From the cell containing the given text, extract its center point as (X, Y) coordinate. 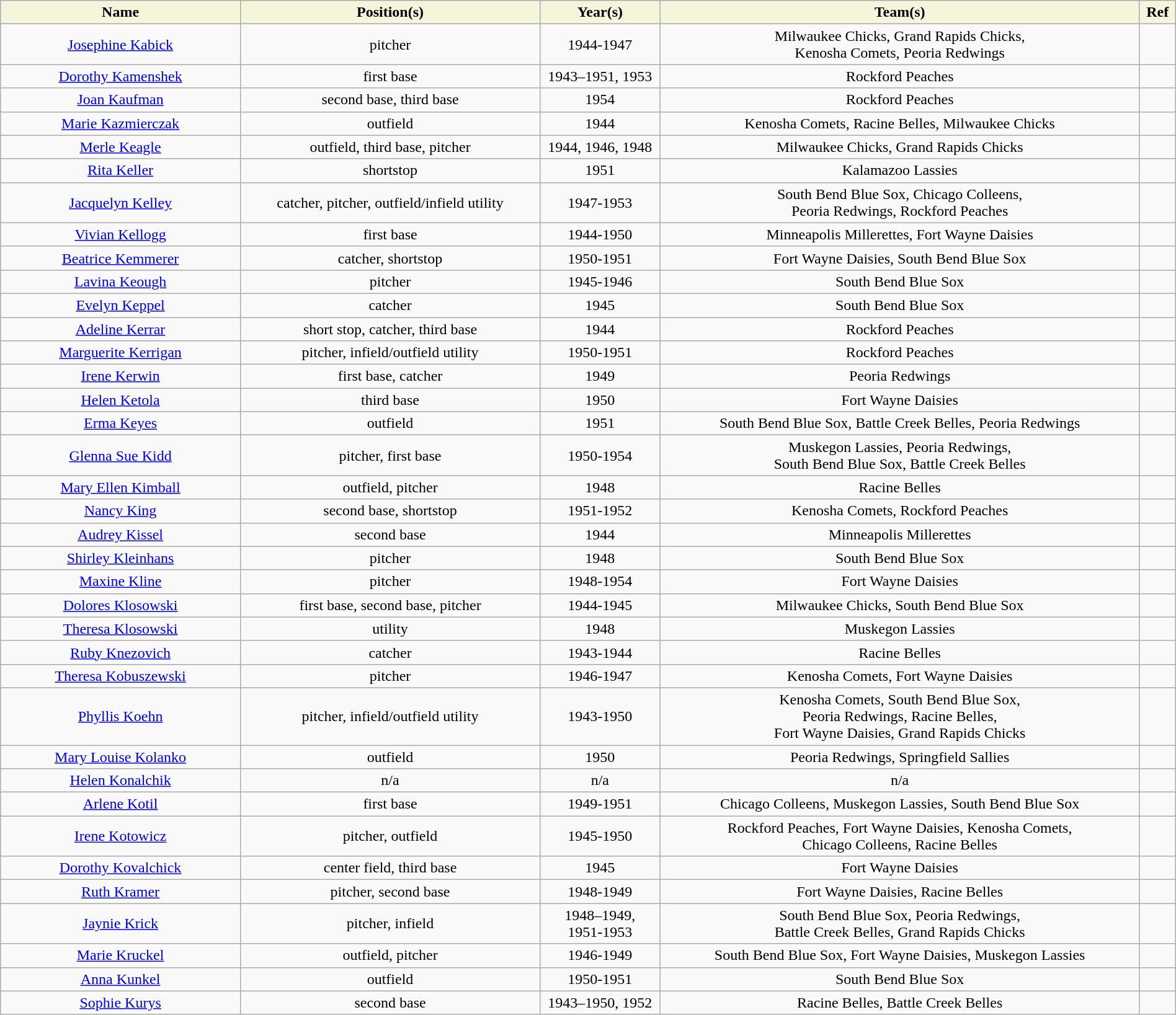
1946-1949 (600, 955)
1949 (600, 376)
Helen Konalchik (120, 781)
1946-1947 (600, 676)
Theresa Klosowski (120, 629)
Fort Wayne Daisies, South Bend Blue Sox (899, 258)
Theresa Kobuszewski (120, 676)
Vivian Kellogg (120, 234)
first base, second base, pitcher (390, 605)
1951-1952 (600, 511)
Phyllis Koehn (120, 716)
Shirley Kleinhans (120, 558)
second base, shortstop (390, 511)
Racine Belles, Battle Creek Belles (899, 1003)
1948–1949,1951-1953 (600, 924)
Helen Ketola (120, 400)
pitcher, outfield (390, 836)
short stop, catcher, third base (390, 329)
Peoria Redwings (899, 376)
utility (390, 629)
1943–1951, 1953 (600, 76)
Rita Keller (120, 171)
Jacquelyn Kelley (120, 202)
Beatrice Kemmerer (120, 258)
shortstop (390, 171)
1943-1950 (600, 716)
Marie Kazmierczak (120, 123)
Kenosha Comets, Racine Belles, Milwaukee Chicks (899, 123)
Team(s) (899, 12)
Mary Louise Kolanko (120, 757)
outfield, third base, pitcher (390, 147)
1944-1950 (600, 234)
Milwaukee Chicks, Grand Rapids Chicks,Kenosha Comets, Peoria Redwings (899, 45)
Marie Kruckel (120, 955)
1948-1949 (600, 892)
1947-1953 (600, 202)
pitcher, first base (390, 455)
Arlene Kotil (120, 804)
Nancy King (120, 511)
Dorothy Kamenshek (120, 76)
Year(s) (600, 12)
Name (120, 12)
Merle Keagle (120, 147)
South Bend Blue Sox, Battle Creek Belles, Peoria Redwings (899, 423)
Anna Kunkel (120, 979)
Glenna Sue Kidd (120, 455)
Kenosha Comets, South Bend Blue Sox, Peoria Redwings, Racine Belles, Fort Wayne Daisies, Grand Rapids Chicks (899, 716)
South Bend Blue Sox, Fort Wayne Daisies, Muskegon Lassies (899, 955)
Evelyn Keppel (120, 305)
Position(s) (390, 12)
first base, catcher (390, 376)
Peoria Redwings, Springfield Sallies (899, 757)
Muskegon Lassies (899, 629)
Ruby Knezovich (120, 652)
Lavina Keough (120, 281)
South Bend Blue Sox, Chicago Colleens,Peoria Redwings, Rockford Peaches (899, 202)
Milwaukee Chicks, South Bend Blue Sox (899, 605)
Kenosha Comets, Fort Wayne Daisies (899, 676)
Rockford Peaches, Fort Wayne Daisies, Kenosha Comets, Chicago Colleens, Racine Belles (899, 836)
1944, 1946, 1948 (600, 147)
third base (390, 400)
Fort Wayne Daisies, Racine Belles (899, 892)
Milwaukee Chicks, Grand Rapids Chicks (899, 147)
1949-1951 (600, 804)
Josephine Kabick (120, 45)
Kenosha Comets, Rockford Peaches (899, 511)
pitcher, infield (390, 924)
1944-1947 (600, 45)
1954 (600, 100)
Muskegon Lassies, Peoria Redwings,South Bend Blue Sox, Battle Creek Belles (899, 455)
pitcher, second base (390, 892)
1948-1954 (600, 582)
second base, third base (390, 100)
catcher, shortstop (390, 258)
1945-1950 (600, 836)
Erma Keyes (120, 423)
Maxine Kline (120, 582)
Marguerite Kerrigan (120, 353)
1943-1944 (600, 652)
Irene Kerwin (120, 376)
Irene Kotowicz (120, 836)
1950-1954 (600, 455)
catcher, pitcher, outfield/infield utility (390, 202)
Minneapolis Millerettes, Fort Wayne Daisies (899, 234)
Chicago Colleens, Muskegon Lassies, South Bend Blue Sox (899, 804)
Audrey Kissel (120, 534)
South Bend Blue Sox, Peoria Redwings,Battle Creek Belles, Grand Rapids Chicks (899, 924)
1945-1946 (600, 281)
Minneapolis Millerettes (899, 534)
1944-1945 (600, 605)
Ruth Kramer (120, 892)
Sophie Kurys (120, 1003)
Mary Ellen Kimball (120, 487)
Ref (1157, 12)
Dolores Klosowski (120, 605)
Jaynie Krick (120, 924)
Dorothy Kovalchick (120, 868)
Joan Kaufman (120, 100)
1943–1950, 1952 (600, 1003)
Adeline Kerrar (120, 329)
center field, third base (390, 868)
Kalamazoo Lassies (899, 171)
